Capture the cell that displays the provided text and extract its [X, Y] central coordinate. 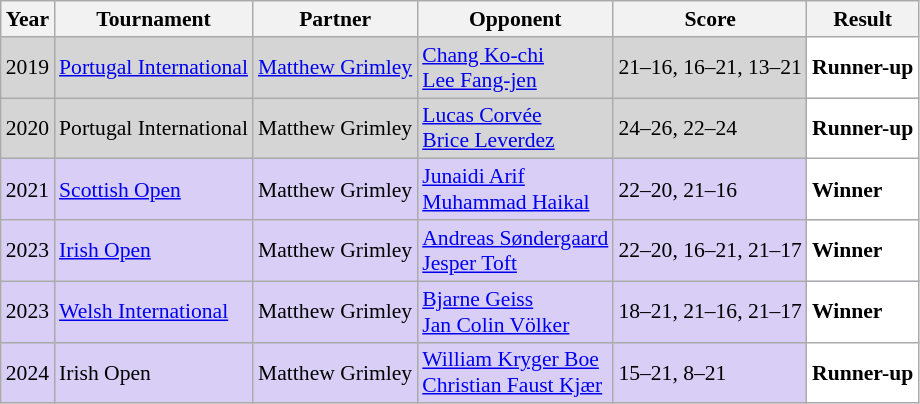
Result [862, 19]
2024 [28, 372]
Year [28, 19]
Score [710, 19]
2020 [28, 128]
22–20, 16–21, 21–17 [710, 250]
Chang Ko-chi Lee Fang-jen [515, 68]
18–21, 21–16, 21–17 [710, 312]
Andreas Søndergaard Jesper Toft [515, 250]
Bjarne Geiss Jan Colin Völker [515, 312]
22–20, 21–16 [710, 190]
Scottish Open [154, 190]
Welsh International [154, 312]
Lucas Corvée Brice Leverdez [515, 128]
William Kryger Boe Christian Faust Kjær [515, 372]
Junaidi Arif Muhammad Haikal [515, 190]
2019 [28, 68]
2021 [28, 190]
24–26, 22–24 [710, 128]
15–21, 8–21 [710, 372]
21–16, 16–21, 13–21 [710, 68]
Tournament [154, 19]
Partner [335, 19]
Opponent [515, 19]
